Scan for the cell matching the given text and deliver its [x, y] coordinate at center. 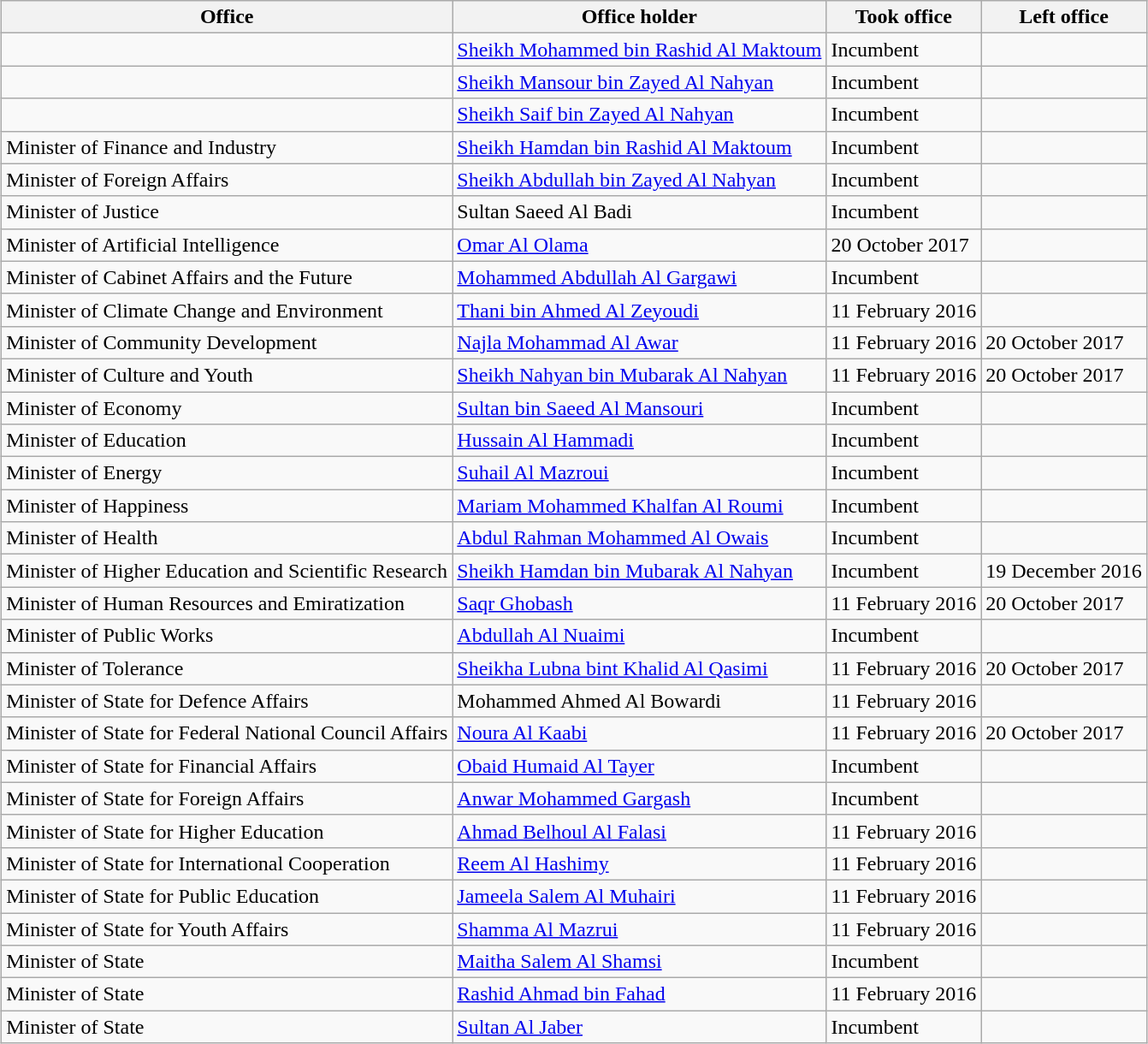
Mariam Mohammed Khalfan Al Roumi [640, 506]
Left office [1064, 17]
Minister of Health [228, 538]
Mohammed Abdullah Al Gargawi [640, 277]
Minister of State for International Cooperation [228, 863]
Minister of Happiness [228, 506]
Sultan Al Jaber [640, 1027]
Shamma Al Mazrui [640, 928]
Sultan bin Saeed Al Mansouri [640, 408]
Omar Al Olama [640, 245]
Took office [903, 17]
Minister of State for Financial Affairs [228, 766]
Abdullah Al Nuaimi [640, 636]
Sheikh Mohammed bin Rashid Al Maktoum [640, 50]
Minister of State for Foreign Affairs [228, 798]
Anwar Mohammed Gargash [640, 798]
Saqr Ghobash [640, 603]
Minister of State for Higher Education [228, 831]
Minister of Foreign Affairs [228, 180]
Hussain Al Hammadi [640, 441]
Minister of Culture and Youth [228, 375]
Rashid Ahmad bin Fahad [640, 994]
Minister of Finance and Industry [228, 147]
Noura Al Kaabi [640, 733]
Mohammed Ahmed Al Bowardi [640, 701]
Minister of Higher Education and Scientific Research [228, 571]
Ahmad Belhoul Al Falasi [640, 831]
Minister of Climate Change and Environment [228, 310]
Office holder [640, 17]
Sheikh Nahyan bin Mubarak Al Nahyan [640, 375]
Minister of State for Defence Affairs [228, 701]
Minister of Cabinet Affairs and the Future [228, 277]
Jameela Salem Al Muhairi [640, 896]
Minister of Economy [228, 408]
Sheikh Hamdan bin Rashid Al Maktoum [640, 147]
Najla Mohammad Al Awar [640, 342]
Minister of Human Resources and Emiratization [228, 603]
Minister of Tolerance [228, 668]
Minister of State for Federal National Council Affairs [228, 733]
Abdul Rahman Mohammed Al Owais [640, 538]
Suhail Al Mazroui [640, 473]
Sheikha Lubna bint Khalid Al Qasimi [640, 668]
Minister of Public Works [228, 636]
Maitha Salem Al Shamsi [640, 962]
Office [228, 17]
Sheikh Hamdan bin Mubarak Al Nahyan [640, 571]
Obaid Humaid Al Tayer [640, 766]
Sheikh Mansour bin Zayed Al Nahyan [640, 82]
Sultan Saeed Al Badi [640, 212]
Sheikh Abdullah bin Zayed Al Nahyan [640, 180]
19 December 2016 [1064, 571]
Minister of Artificial Intelligence [228, 245]
Minister of Community Development [228, 342]
Minister of Education [228, 441]
Minister of State for Public Education [228, 896]
Thani bin Ahmed Al Zeyoudi [640, 310]
Minister of State for Youth Affairs [228, 928]
Sheikh Saif bin Zayed Al Nahyan [640, 115]
Minister of Energy [228, 473]
Minister of Justice [228, 212]
Reem Al Hashimy [640, 863]
